Extract the [x, y] coordinate from the center of the cell holding the provided text.  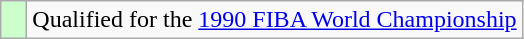
Qualified for the 1990 FIBA World Championship [274, 20]
